Provide the [x, y] coordinate of the cell's center where the given text is located.  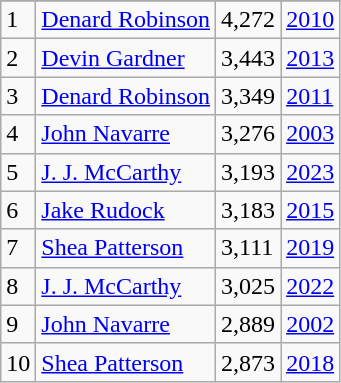
3,193 [248, 172]
4,272 [248, 20]
9 [18, 324]
2023 [310, 172]
2013 [310, 58]
2015 [310, 210]
8 [18, 286]
5 [18, 172]
2011 [310, 96]
Devin Gardner [126, 58]
2,873 [248, 362]
3,183 [248, 210]
2002 [310, 324]
1 [18, 20]
3 [18, 96]
3,276 [248, 134]
10 [18, 362]
4 [18, 134]
7 [18, 248]
2 [18, 58]
2,889 [248, 324]
3,025 [248, 286]
3,443 [248, 58]
2003 [310, 134]
3,349 [248, 96]
2019 [310, 248]
2022 [310, 286]
2010 [310, 20]
3,111 [248, 248]
6 [18, 210]
2018 [310, 362]
Jake Rudock [126, 210]
